Output the (X, Y) coordinate of the center of the cell containing the given text.  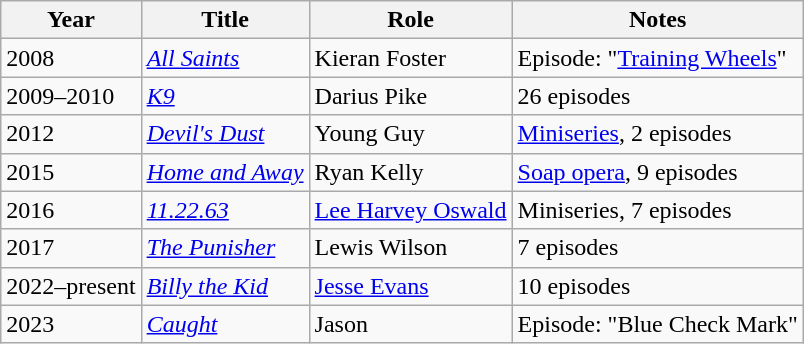
26 episodes (658, 96)
Lee Harvey Oswald (410, 210)
Soap opera, 9 episodes (658, 172)
Darius Pike (410, 96)
Ryan Kelly (410, 172)
2016 (71, 210)
Devil's Dust (225, 134)
11.22.63 (225, 210)
Caught (225, 324)
Young Guy (410, 134)
2015 (71, 172)
Kieran Foster (410, 58)
7 episodes (658, 248)
2009–2010 (71, 96)
Episode: "Training Wheels" (658, 58)
Role (410, 20)
Notes (658, 20)
The Punisher (225, 248)
Lewis Wilson (410, 248)
Billy the Kid (225, 286)
Title (225, 20)
Miniseries, 2 episodes (658, 134)
2023 (71, 324)
Episode: "Blue Check Mark" (658, 324)
Jesse Evans (410, 286)
Miniseries, 7 episodes (658, 210)
Jason (410, 324)
2008 (71, 58)
K9 (225, 96)
Year (71, 20)
2022–present (71, 286)
2012 (71, 134)
All Saints (225, 58)
10 episodes (658, 286)
2017 (71, 248)
Home and Away (225, 172)
